Search for the cell housing the specified text and yield its [X, Y] center coordinate. 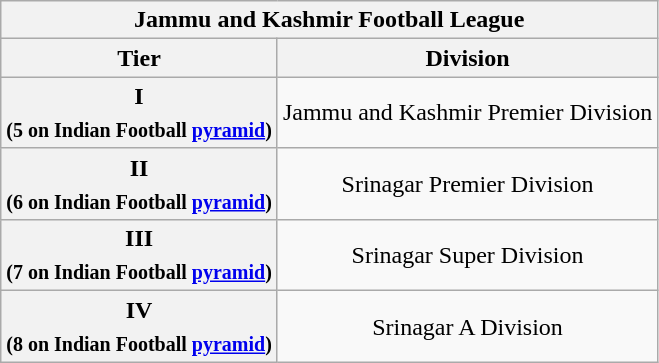
I(5 on Indian Football pyramid) [140, 112]
Srinagar Premier Division [467, 184]
IV(8 on Indian Football pyramid) [140, 326]
III(7 on Indian Football pyramid) [140, 256]
II(6 on Indian Football pyramid) [140, 184]
Jammu and Kashmir Premier Division [467, 112]
Division [467, 58]
Srinagar A Division [467, 326]
Tier [140, 58]
Jammu and Kashmir Football League [330, 20]
Srinagar Super Division [467, 256]
